Search for the cell housing the specified text and yield its (X, Y) center coordinate. 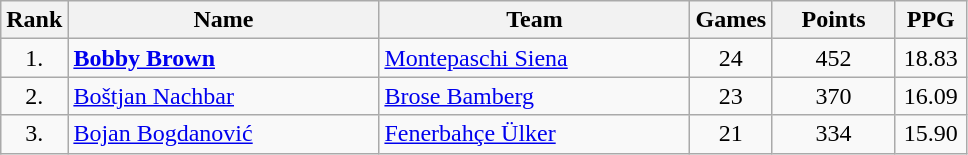
2. (34, 96)
370 (834, 96)
452 (834, 58)
16.09 (930, 96)
PPG (930, 20)
334 (834, 134)
24 (731, 58)
Brose Bamberg (534, 96)
21 (731, 134)
Rank (34, 20)
Bojan Bogdanović (224, 134)
15.90 (930, 134)
Name (224, 20)
Fenerbahçe Ülker (534, 134)
Bobby Brown (224, 58)
18.83 (930, 58)
Points (834, 20)
Games (731, 20)
23 (731, 96)
3. (34, 134)
Boštjan Nachbar (224, 96)
Team (534, 20)
1. (34, 58)
Montepaschi Siena (534, 58)
